Pinpoint the cell where the given text exists, returning its (X, Y) midpoint coordinate. 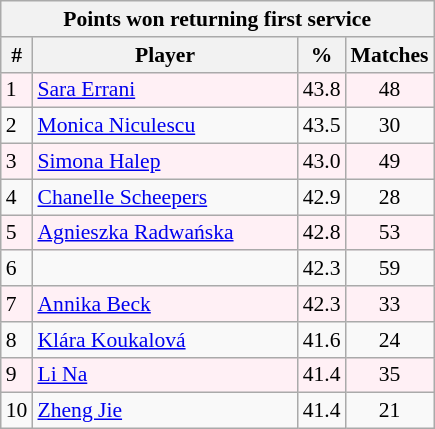
5 (17, 233)
Player (164, 55)
21 (389, 411)
42.8 (322, 233)
43.5 (322, 126)
6 (17, 269)
43.0 (322, 162)
49 (389, 162)
41.6 (322, 340)
Simona Halep (164, 162)
42.9 (322, 197)
2 (17, 126)
Zheng Jie (164, 411)
9 (17, 375)
53 (389, 233)
Li Na (164, 375)
Monica Niculescu (164, 126)
1 (17, 90)
Matches (389, 55)
Points won returning first service (218, 19)
3 (17, 162)
Agnieszka Radwańska (164, 233)
48 (389, 90)
# (17, 55)
35 (389, 375)
4 (17, 197)
30 (389, 126)
Annika Beck (164, 304)
8 (17, 340)
Klára Koukalová (164, 340)
Chanelle Scheepers (164, 197)
7 (17, 304)
10 (17, 411)
28 (389, 197)
33 (389, 304)
59 (389, 269)
24 (389, 340)
Sara Errani (164, 90)
43.8 (322, 90)
% (322, 55)
